Return [x, y] of the center of cell containing provided text 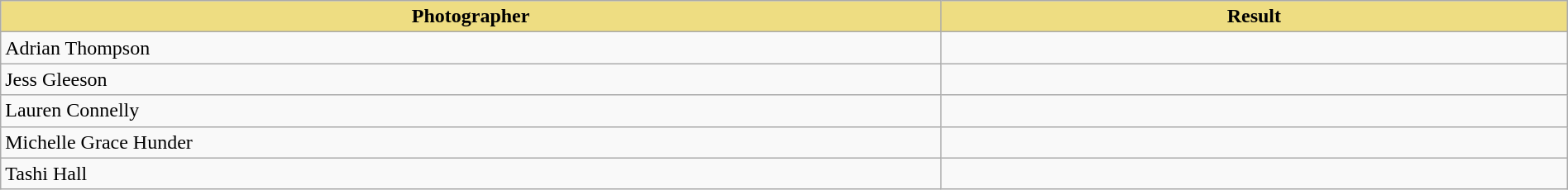
Jess Gleeson [471, 79]
Michelle Grace Hunder [471, 142]
Lauren Connelly [471, 111]
Tashi Hall [471, 173]
Result [1254, 17]
Photographer [471, 17]
Adrian Thompson [471, 48]
